Find where the given text appears and provide that cell's center as (x, y) coordinate. 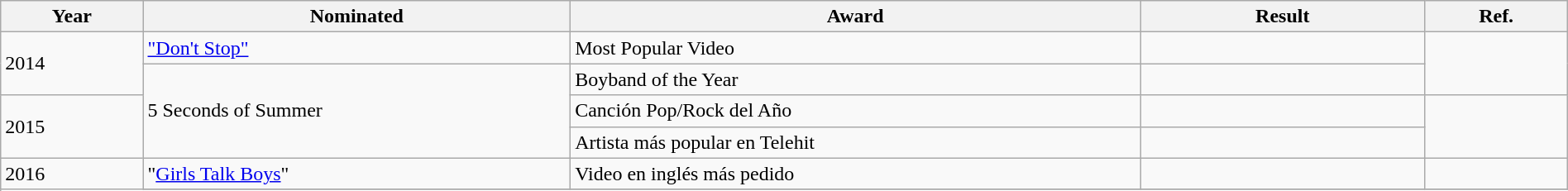
2015 (72, 127)
Nominated (357, 17)
Canción Pop/Rock del Año (855, 111)
"Don't Stop" (357, 48)
Artista más popular en Telehit (855, 142)
Boyband of the Year (855, 79)
2016 (72, 174)
Year (72, 17)
"Girls Talk Boys" (357, 174)
Video en inglés más pedido (855, 174)
Result (1283, 17)
Ref. (1496, 17)
Most Popular Video (855, 48)
5 Seconds of Summer (357, 111)
Award (855, 17)
2014 (72, 64)
